Search for the cell housing the specified text and yield its [x, y] center coordinate. 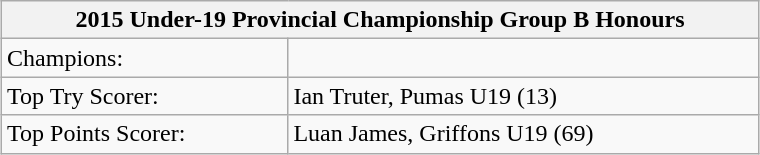
Ian Truter, Pumas U19 (13) [524, 96]
2015 Under-19 Provincial Championship Group B Honours [380, 20]
Top Try Scorer: [145, 96]
Top Points Scorer: [145, 134]
Luan James, Griffons U19 (69) [524, 134]
Champions: [145, 58]
